Identify which cell holds the provided text, then report its (X, Y) central coordinate. 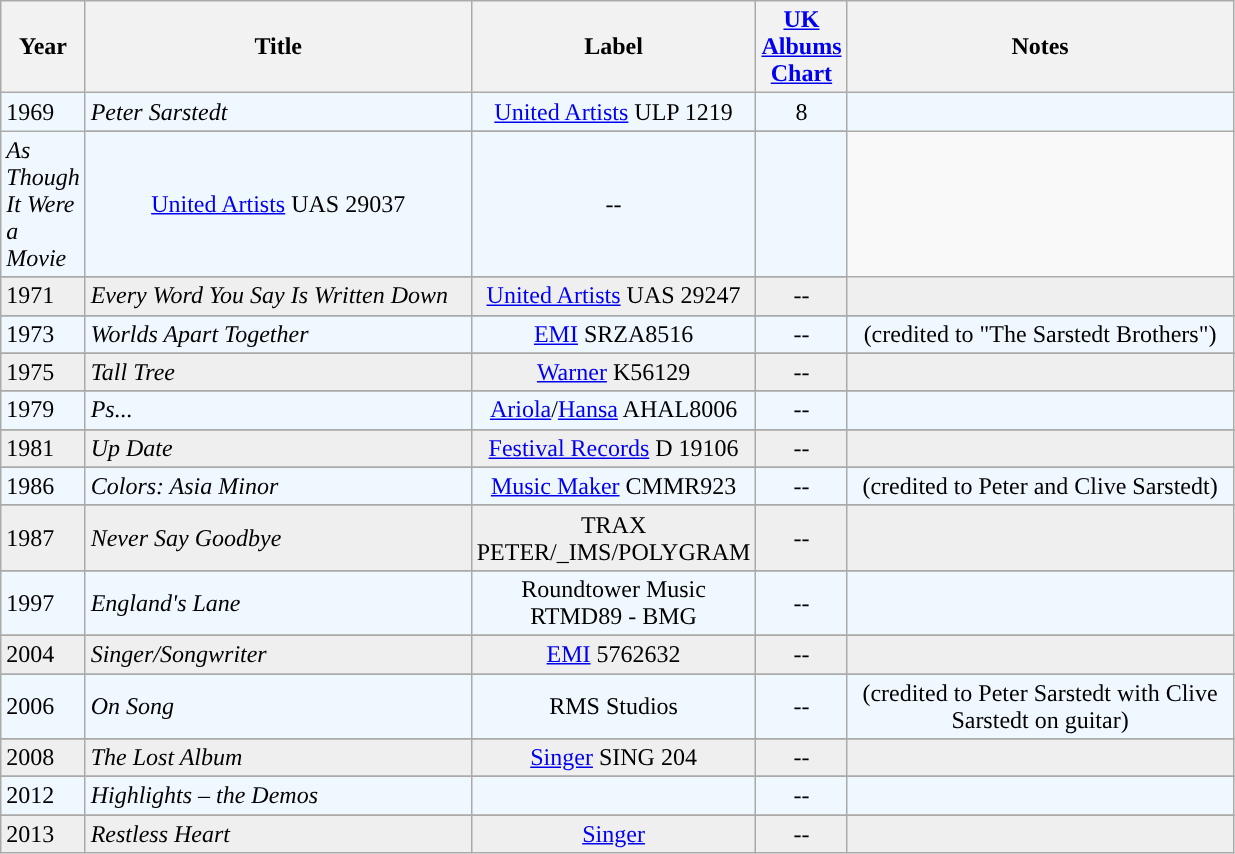
(credited to "The Sarstedt Brothers") (1040, 334)
2006 (43, 706)
(credited to Peter and Clive Sarstedt) (1040, 486)
Festival Records D 19106 (614, 448)
1973 (43, 334)
Highlights – the Demos (278, 796)
2012 (43, 796)
1971 (43, 296)
United Artists UAS 29037 (278, 204)
United Artists ULP 1219 (614, 112)
Up Date (278, 448)
1975 (43, 372)
2008 (43, 758)
TRAX PETER/_IMS/POLYGRAM (614, 538)
Notes (1040, 47)
Never Say Goodbye (278, 538)
Restless Heart (278, 834)
Peter Sarstedt (278, 112)
1986 (43, 486)
Roundtower Music RTMD89 - BMG (614, 602)
2013 (43, 834)
Colors: Asia Minor (278, 486)
Label (614, 47)
The Lost Album (278, 758)
On Song (278, 706)
Tall Tree (278, 372)
1981 (43, 448)
EMI 5762632 (614, 654)
Every Word You Say Is Written Down (278, 296)
Singer/Songwriter (278, 654)
UK Albums Chart (802, 47)
8 (802, 112)
(credited to Peter Sarstedt with Clive Sarstedt on guitar) (1040, 706)
England's Lane (278, 602)
Year (43, 47)
2004 (43, 654)
Singer (614, 834)
EMI SRZA8516 (614, 334)
Ariola/Hansa AHAL8006 (614, 410)
Singer SING 204 (614, 758)
Music Maker CMMR923 (614, 486)
1987 (43, 538)
Worlds Apart Together (278, 334)
Warner K56129 (614, 372)
As Though It Were a Movie (43, 204)
RMS Studios (614, 706)
Title (278, 47)
1997 (43, 602)
United Artists UAS 29247 (614, 296)
Ps... (278, 410)
1969 (43, 112)
1979 (43, 410)
